Output the [x, y] coordinate of the center of the cell containing the given text.  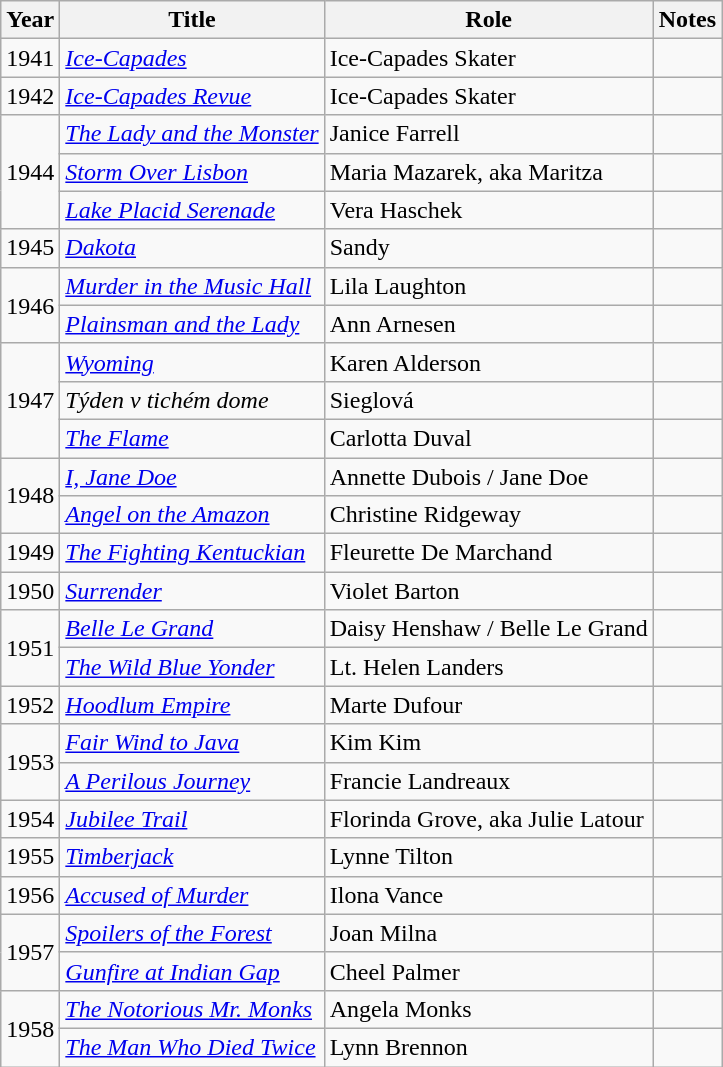
Fair Wind to Java [192, 743]
1956 [30, 895]
Christine Ridgeway [488, 515]
Wyoming [192, 362]
Lake Placid Serenade [192, 210]
Ann Arnesen [488, 324]
Murder in the Music Hall [192, 286]
Lynn Brennon [488, 1047]
Joan Milna [488, 933]
Gunfire at Indian Gap [192, 971]
Year [30, 20]
Daisy Henshaw / Belle Le Grand [488, 629]
1941 [30, 58]
1945 [30, 248]
Fleurette De Marchand [488, 553]
Vera Haschek [488, 210]
1954 [30, 819]
Ice-Capades [192, 58]
The Man Who Died Twice [192, 1047]
Surrender [192, 591]
Annette Dubois / Jane Doe [488, 477]
The Wild Blue Yonder [192, 667]
Lila Laughton [488, 286]
Storm Over Lisbon [192, 172]
Angel on the Amazon [192, 515]
Kim Kim [488, 743]
Violet Barton [488, 591]
Lynne Tilton [488, 857]
Karen Alderson [488, 362]
A Perilous Journey [192, 781]
1944 [30, 172]
The Fighting Kentuckian [192, 553]
Angela Monks [488, 1009]
Dakota [192, 248]
Sandy [488, 248]
Sieglová [488, 400]
1957 [30, 952]
Carlotta Duval [488, 438]
1955 [30, 857]
1946 [30, 305]
Ice-Capades Revue [192, 96]
The Flame [192, 438]
1948 [30, 496]
Hoodlum Empire [192, 705]
Lt. Helen Landers [488, 667]
Timberjack [192, 857]
Plainsman and the Lady [192, 324]
The Lady and the Monster [192, 134]
Janice Farrell [488, 134]
Ilona Vance [488, 895]
Notes [687, 20]
1951 [30, 648]
1952 [30, 705]
1953 [30, 762]
Jubilee Trail [192, 819]
Role [488, 20]
Maria Mazarek, aka Maritza [488, 172]
Francie Landreaux [488, 781]
Marte Dufour [488, 705]
Belle Le Grand [192, 629]
Accused of Murder [192, 895]
Title [192, 20]
Spoilers of the Forest [192, 933]
1947 [30, 400]
The Notorious Mr. Monks [192, 1009]
1942 [30, 96]
Cheel Palmer [488, 971]
I, Jane Doe [192, 477]
Týden v tichém dome [192, 400]
Florinda Grove, aka Julie Latour [488, 819]
1958 [30, 1028]
1950 [30, 591]
1949 [30, 553]
